Return the [x, y] coordinate for the center point of the cell that contains the specified text.  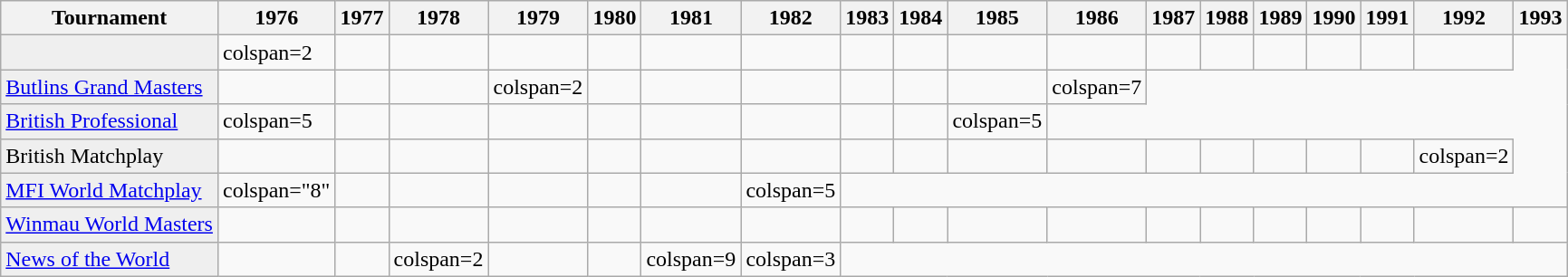
1988 [1227, 18]
1981 [691, 18]
1985 [997, 18]
1977 [362, 18]
colspan=3 [791, 259]
1992 [1464, 18]
1980 [614, 18]
1991 [1388, 18]
British Professional [110, 121]
1983 [868, 18]
colspan=9 [691, 259]
1989 [1281, 18]
1993 [1540, 18]
1976 [276, 18]
1979 [538, 18]
1984 [920, 18]
colspan=7 [1097, 87]
MFI World Matchplay [110, 190]
1982 [791, 18]
1990 [1333, 18]
Winmau World Masters [110, 224]
colspan="8" [276, 190]
1986 [1097, 18]
1987 [1174, 18]
British Matchplay [110, 156]
News of the World [110, 259]
Butlins Grand Masters [110, 87]
Tournament [110, 18]
1978 [438, 18]
